Return (x, y) of the center of cell containing provided text 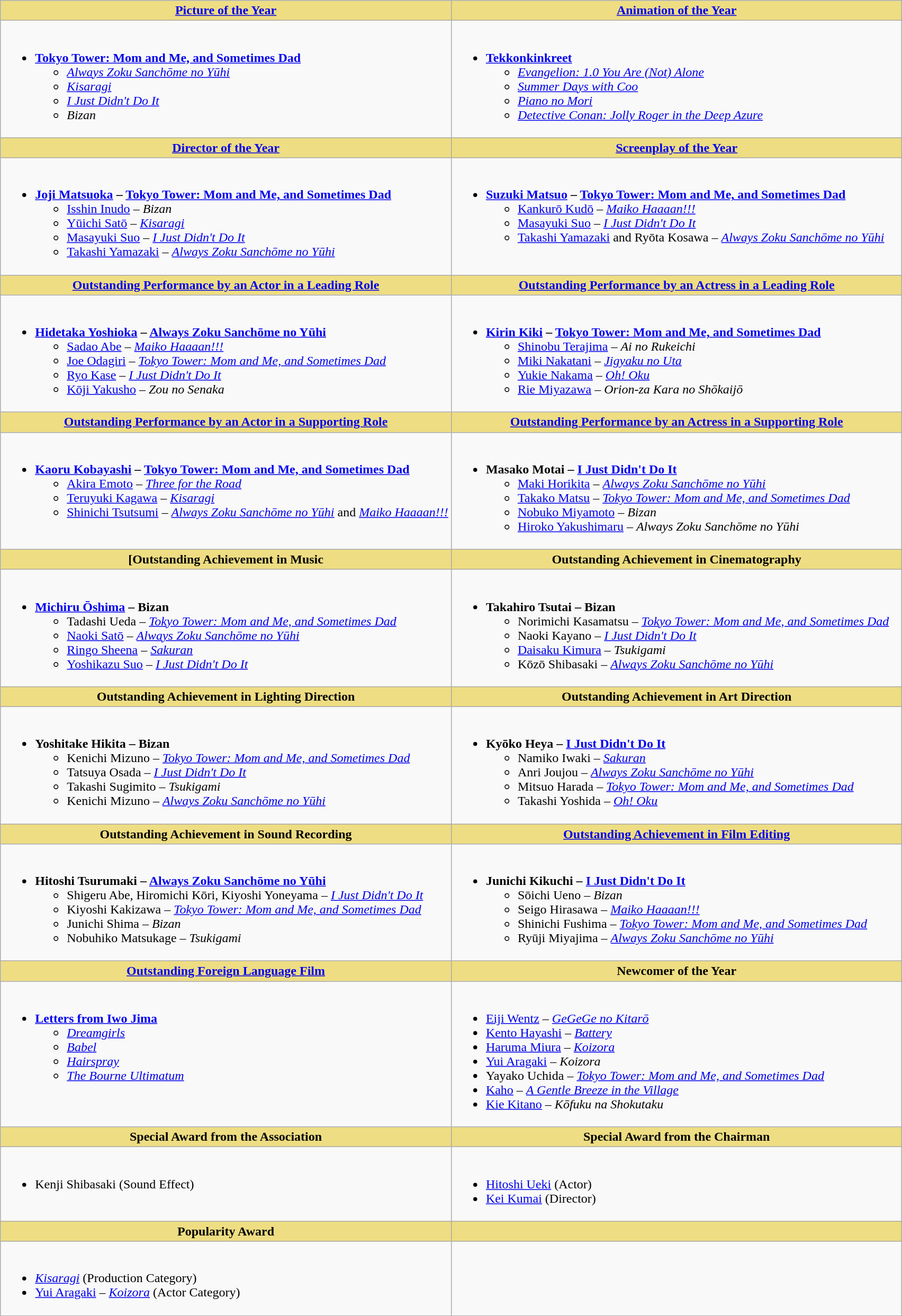
Outstanding Achievement in Cinematography (676, 559)
Kenji Shibasaki (Sound Effect) (226, 1184)
TekkonkinkreetEvangelion: 1.0 You Are (Not) AloneSummer Days with CooPiano no MoriDetective Conan: Jolly Roger in the Deep Azure (676, 79)
Outstanding Achievement in Film Editing (676, 834)
Outstanding Performance by an Actor in a Supporting Role (226, 422)
Outstanding Foreign Language Film (226, 971)
Outstanding Performance by an Actor in a Leading Role (226, 285)
Popularity Award (226, 1231)
Outstanding Performance by an Actress in a Leading Role (676, 285)
[Outstanding Achievement in Music (226, 559)
Outstanding Achievement in Lighting Direction (226, 696)
Outstanding Achievement in Sound Recording (226, 834)
Letters from Iwo JimaDreamgirlsBabelHairsprayThe Bourne Ultimatum (226, 1054)
Hitoshi Ueki (Actor)Kei Kumai (Director) (676, 1184)
Picture of the Year (226, 11)
Outstanding Performance by an Actress in a Supporting Role (676, 422)
Outstanding Achievement in Art Direction (676, 696)
Director of the Year (226, 148)
Special Award from the Chairman (676, 1137)
Special Award from the Association (226, 1137)
Tokyo Tower: Mom and Me, and Sometimes DadAlways Zoku Sanchōme no YūhiKisaragiI Just Didn't Do ItBizan (226, 79)
Animation of the Year (676, 11)
Newcomer of the Year (676, 971)
Screenplay of the Year (676, 148)
Kisaragi (Production Category)Yui Aragaki – Koizora (Actor Category) (226, 1278)
